Identify which cell holds the provided text, then report its [X, Y] central coordinate. 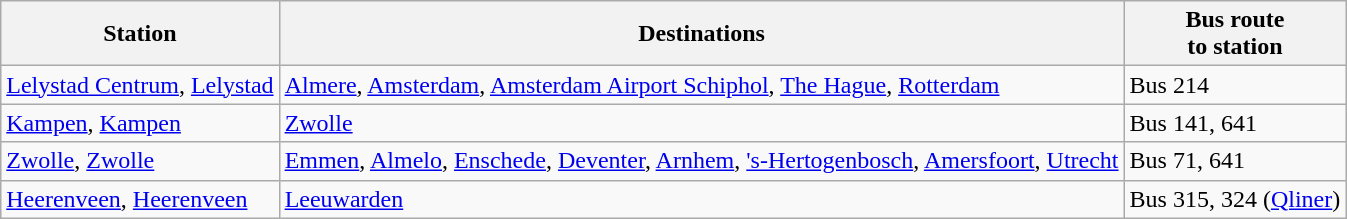
Bus routeto station [1235, 34]
Bus 71, 641 [1235, 161]
Heerenveen, Heerenveen [140, 199]
Almere, Amsterdam, Amsterdam Airport Schiphol, The Hague, Rotterdam [702, 85]
Leeuwarden [702, 199]
Zwolle [702, 123]
Kampen, Kampen [140, 123]
Lelystad Centrum, Lelystad [140, 85]
Zwolle, Zwolle [140, 161]
Emmen, Almelo, Enschede, Deventer, Arnhem, 's-Hertogenbosch, Amersfoort, Utrecht [702, 161]
Bus 315, 324 (Qliner) [1235, 199]
Bus 214 [1235, 85]
Station [140, 34]
Bus 141, 641 [1235, 123]
Destinations [702, 34]
